Capture the cell that displays the provided text and extract its [X, Y] central coordinate. 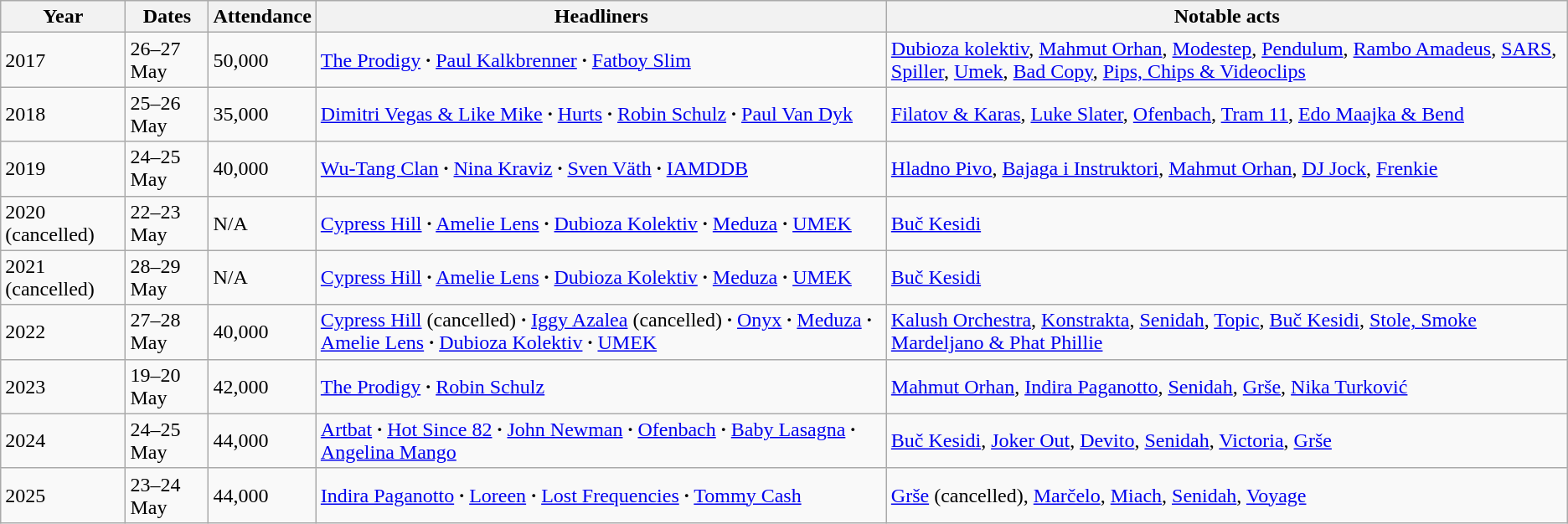
Dubioza kolektiv, Mahmut Orhan, Modestep, Pendulum, Rambo Amadeus, SARS, Spiller, Umek, Bad Copy, Pips, Chips & Videoclips [1226, 60]
2017 [64, 60]
2024 [64, 440]
2025 [64, 496]
2019 [64, 169]
Dimitri Vegas & Like Mike · Hurts · Robin Schulz · Paul Van Dyk [601, 114]
23–24 May [168, 496]
2021 (cancelled) [64, 278]
Notable acts [1226, 17]
35,000 [262, 114]
Dates [168, 17]
Buč Kesidi, Joker Out, Devito, Senidah, Victoria, Grše [1226, 440]
50,000 [262, 60]
Headliners [601, 17]
27–28 May [168, 331]
Mahmut Orhan, Indira Paganotto, Senidah, Grše, Nika Turković [1226, 387]
22–23 May [168, 223]
2020 (cancelled) [64, 223]
The Prodigy · Paul Kalkbrenner · Fatboy Slim [601, 60]
Indira Paganotto · Loreen · Lost Frequencies · Tommy Cash [601, 496]
19–20 May [168, 387]
Kalush Orchestra, Konstrakta, Senidah, Topic, Buč Kesidi, Stole, Smoke Mardeljano & Phat Phillie [1226, 331]
25–26 May [168, 114]
The Prodigy · Robin Schulz [601, 387]
Filatov & Karas, Luke Slater, Ofenbach, Tram 11, Edo Maajka & Bend [1226, 114]
Cypress Hill (cancelled) · Iggy Azalea (cancelled) · Onyx · Meduza · Amelie Lens · Dubioza Kolektiv · UMEK [601, 331]
Attendance [262, 17]
Artbat · Hot Since 82 · John Newman · Ofenbach · Baby Lasagna · Angelina Mango [601, 440]
26–27 May [168, 60]
Wu-Tang Clan · Nina Kraviz · Sven Väth · IAMDDB [601, 169]
Hladno Pivo, Bajaga i Instruktori, Mahmut Orhan, DJ Jock, Frenkie [1226, 169]
2023 [64, 387]
Year [64, 17]
2018 [64, 114]
28–29 May [168, 278]
Grše (cancelled), Marčelo, Miach, Senidah, Voyage [1226, 496]
2022 [64, 331]
42,000 [262, 387]
